Pinpoint the cell where the given text exists, returning its (x, y) midpoint coordinate. 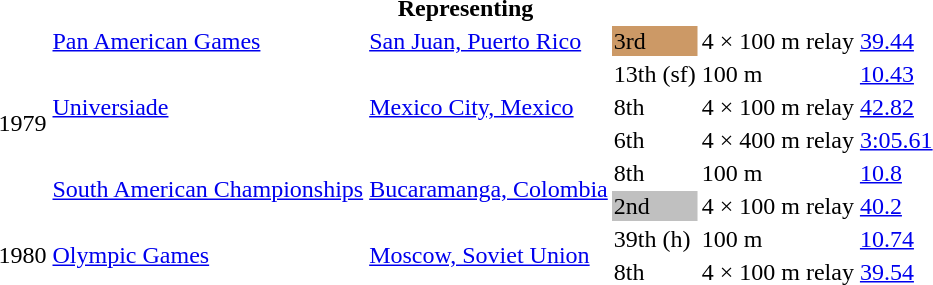
4 × 400 m relay (778, 140)
6th (654, 140)
39th (h) (654, 239)
Bucaramanga, Colombia (489, 190)
13th (sf) (654, 74)
Mexico City, Mexico (489, 107)
South American Championships (208, 190)
2nd (654, 206)
San Juan, Puerto Rico (489, 41)
3rd (654, 41)
Universiade (208, 107)
Pan American Games (208, 41)
